From the cell containing the given text, extract its center point as [x, y] coordinate. 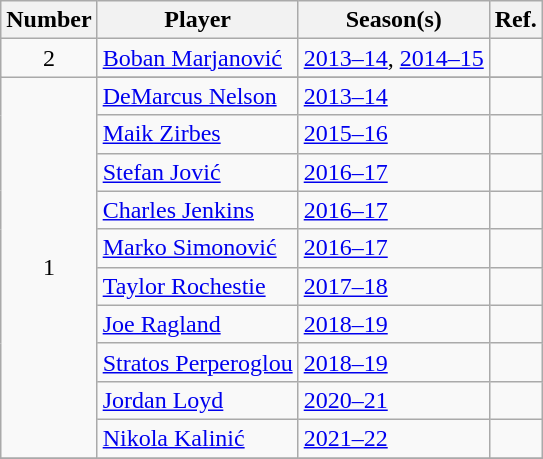
2020–21 [394, 400]
1 [49, 268]
Charles Jenkins [198, 210]
Taylor Rochestie [198, 286]
Ref. [516, 20]
Jordan Loyd [198, 400]
2 [49, 58]
Player [198, 20]
2013–14 [394, 96]
Boban Marjanović [198, 58]
2017–18 [394, 286]
Nikola Kalinić [198, 438]
2015–16 [394, 134]
DeMarcus Nelson [198, 96]
Marko Simonović [198, 248]
2013–14, 2014–15 [394, 58]
2021–22 [394, 438]
Stratos Perperoglou [198, 362]
Joe Ragland [198, 324]
Maik Zirbes [198, 134]
Season(s) [394, 20]
Stefan Jović [198, 172]
Number [49, 20]
